Return (x, y) of the center of cell containing provided text 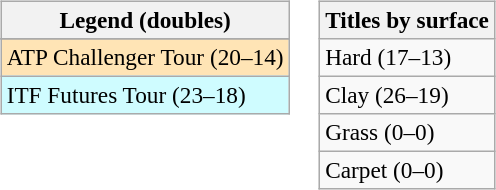
Carpet (0–0) (408, 171)
Legend (doubles) (145, 20)
ITF Futures Tour (23–18) (145, 95)
Clay (26–19) (408, 95)
Grass (0–0) (408, 133)
ATP Challenger Tour (20–14) (145, 57)
Hard (17–13) (408, 57)
Titles by surface (408, 20)
